Search for the cell housing the specified text and yield its (x, y) center coordinate. 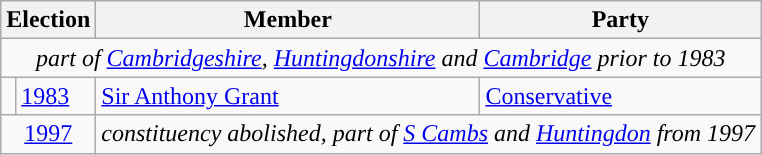
1997 (48, 134)
Sir Anthony Grant (288, 96)
Party (620, 20)
Conservative (620, 96)
Election (48, 20)
Member (288, 20)
constituency abolished, part of S Cambs and Huntingdon from 1997 (428, 134)
part of Cambridgeshire, Huntingdonshire and Cambridge prior to 1983 (381, 58)
1983 (56, 96)
